For the text-containing cell, return its midpoint in [X, Y] coordinate format. 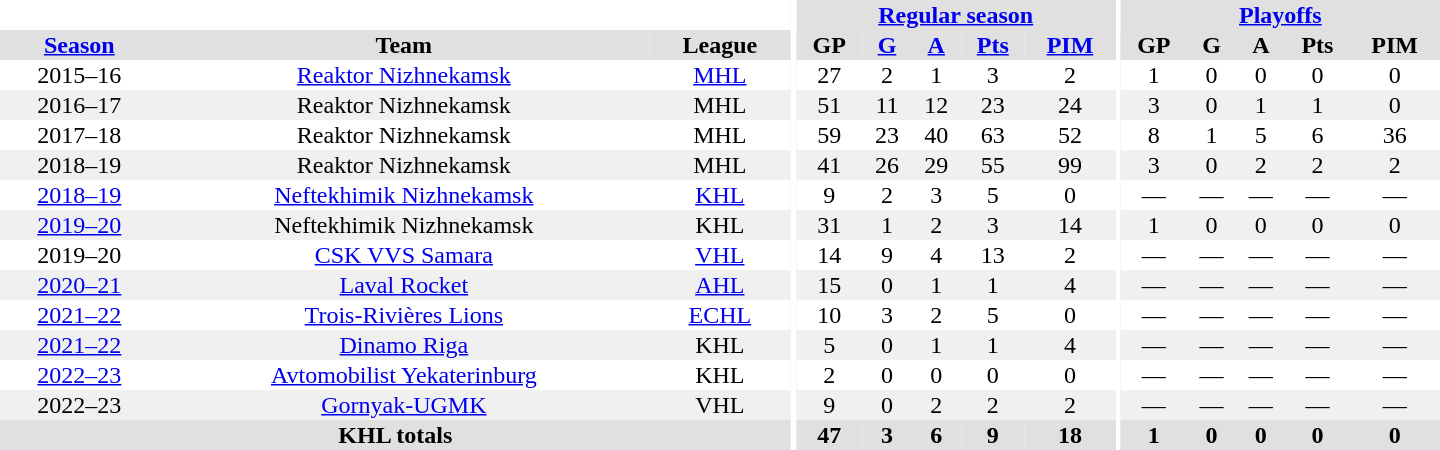
CSK VVS Samara [404, 255]
59 [829, 135]
2017–18 [80, 135]
29 [936, 165]
18 [1070, 435]
15 [829, 285]
AHL [720, 285]
55 [993, 165]
47 [829, 435]
Avtomobilist Yekaterinburg [404, 375]
31 [829, 225]
Dinamo Riga [404, 345]
26 [886, 165]
40 [936, 135]
Laval Rocket [404, 285]
ECHL [720, 315]
36 [1394, 135]
8 [1154, 135]
League [720, 45]
10 [829, 315]
Season [80, 45]
63 [993, 135]
Team [404, 45]
2016–17 [80, 105]
12 [936, 105]
11 [886, 105]
Gornyak-UGMK [404, 405]
99 [1070, 165]
51 [829, 105]
2015–16 [80, 75]
13 [993, 255]
Regular season [956, 15]
24 [1070, 105]
Playoffs [1280, 15]
52 [1070, 135]
KHL totals [396, 435]
Trois-Rivières Lions [404, 315]
2020–21 [80, 285]
27 [829, 75]
41 [829, 165]
